From the cell containing the given text, extract its center point as [X, Y] coordinate. 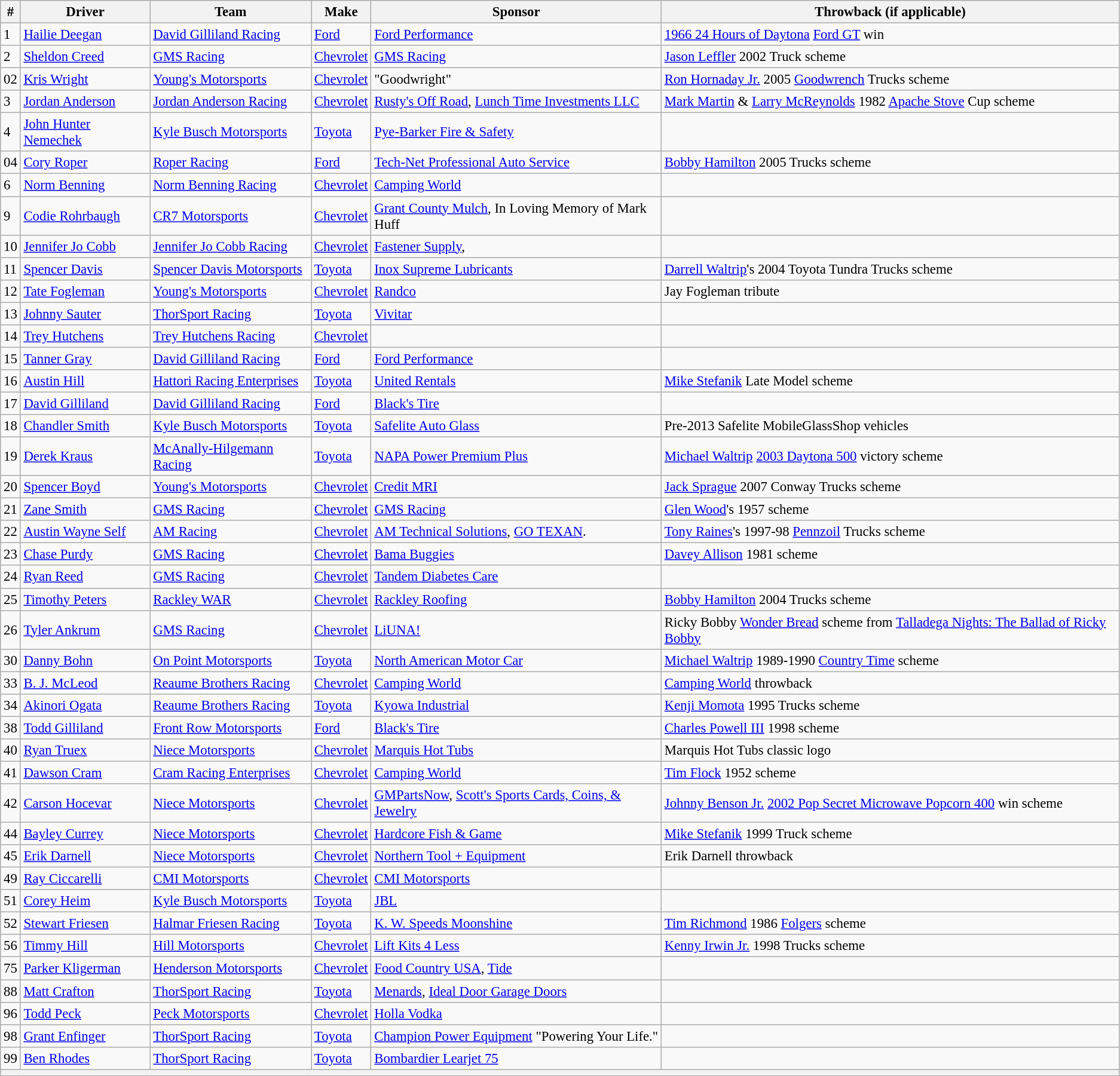
Chase Purdy [85, 554]
1 [11, 35]
Bobby Hamilton 2004 Trucks scheme [890, 599]
45 [11, 856]
Norm Benning Racing [231, 185]
23 [11, 554]
52 [11, 924]
Chandler Smith [85, 426]
Mike Stefanik 1999 Truck scheme [890, 834]
David Gilliland [85, 403]
Bombardier Learjet 75 [516, 1058]
40 [11, 750]
4 [11, 133]
Marquis Hot Tubs [516, 750]
6 [11, 185]
Ryan Truex [85, 750]
Tim Flock 1952 scheme [890, 772]
Kenny Irwin Jr. 1998 Trucks scheme [890, 946]
Carson Hocevar [85, 803]
Henderson Motorsports [231, 968]
Spencer Davis Motorsports [231, 269]
GMPartsNow, Scott's Sports Cards, Coins, & Jewelry [516, 803]
Halmar Friesen Racing [231, 924]
Trey Hutchens [85, 336]
Akinori Ogata [85, 706]
38 [11, 728]
McAnally-Hilgemann Racing [231, 456]
Vivitar [516, 314]
Camping World throwback [890, 683]
Johnny Sauter [85, 314]
Trey Hutchens Racing [231, 336]
Glen Wood's 1957 scheme [890, 510]
12 [11, 291]
Todd Peck [85, 1013]
Kenji Momota 1995 Trucks scheme [890, 706]
Danny Bohn [85, 660]
JBL [516, 901]
Derek Kraus [85, 456]
Fastener Supply, [516, 246]
21 [11, 510]
Jack Sprague 2007 Conway Trucks scheme [890, 487]
Dawson Cram [85, 772]
Erik Darnell [85, 856]
Hardcore Fish & Game [516, 834]
Sheldon Creed [85, 57]
18 [11, 426]
Menards, Ideal Door Garage Doors [516, 991]
Ben Rhodes [85, 1058]
Front Row Motorsports [231, 728]
Hailie Deegan [85, 35]
Bobby Hamilton 2005 Trucks scheme [890, 163]
04 [11, 163]
B. J. McLeod [85, 683]
Rusty's Off Road, Lunch Time Investments LLC [516, 102]
96 [11, 1013]
Northern Tool + Equipment [516, 856]
Marquis Hot Tubs classic logo [890, 750]
56 [11, 946]
Grant County Mulch, In Loving Memory of Mark Huff [516, 216]
Jordan Anderson [85, 102]
Make [341, 12]
10 [11, 246]
20 [11, 487]
Timothy Peters [85, 599]
22 [11, 532]
Cory Roper [85, 163]
88 [11, 991]
Ricky Bobby Wonder Bread scheme from Talladega Nights: The Ballad of Ricky Bobby [890, 630]
LiUNA! [516, 630]
51 [11, 901]
Tandem Diabetes Care [516, 577]
Throwback (if applicable) [890, 12]
Tanner Gray [85, 358]
Ray Ciccarelli [85, 879]
Credit MRI [516, 487]
Michael Waltrip 2003 Daytona 500 victory scheme [890, 456]
Inox Supreme Lubricants [516, 269]
Lift Kits 4 Less [516, 946]
Spencer Davis [85, 269]
Rackley Roofing [516, 599]
Kris Wright [85, 79]
Rackley WAR [231, 599]
Jason Leffler 2002 Truck scheme [890, 57]
49 [11, 879]
Austin Wayne Self [85, 532]
Champion Power Equipment "Powering Your Life." [516, 1036]
Erik Darnell throwback [890, 856]
CR7 Motorsports [231, 216]
Norm Benning [85, 185]
Jay Fogleman tribute [890, 291]
Grant Enfinger [85, 1036]
Tony Raines's 1997-98 Pennzoil Trucks scheme [890, 532]
17 [11, 403]
Driver [85, 12]
Codie Rohrbaugh [85, 216]
13 [11, 314]
19 [11, 456]
Sponsor [516, 12]
30 [11, 660]
Cram Racing Enterprises [231, 772]
Tyler Ankrum [85, 630]
42 [11, 803]
Jennifer Jo Cobb [85, 246]
25 [11, 599]
AM Racing [231, 532]
Mike Stefanik Late Model scheme [890, 381]
Johnny Benson Jr. 2002 Pop Secret Microwave Popcorn 400 win scheme [890, 803]
Jennifer Jo Cobb Racing [231, 246]
United Rentals [516, 381]
44 [11, 834]
Jordan Anderson Racing [231, 102]
16 [11, 381]
34 [11, 706]
Tim Richmond 1986 Folgers scheme [890, 924]
75 [11, 968]
33 [11, 683]
Randco [516, 291]
Bayley Currey [85, 834]
Parker Kligerman [85, 968]
Pye-Barker Fire & Safety [516, 133]
Mark Martin & Larry McReynolds 1982 Apache Stove Cup scheme [890, 102]
K. W. Speeds Moonshine [516, 924]
Hattori Racing Enterprises [231, 381]
Tate Fogleman [85, 291]
Pre-2013 Safelite MobileGlassShop vehicles [890, 426]
AM Technical Solutions, GO TEXAN. [516, 532]
# [11, 12]
Zane Smith [85, 510]
24 [11, 577]
Corey Heim [85, 901]
99 [11, 1058]
John Hunter Nemechek [85, 133]
Timmy Hill [85, 946]
Safelite Auto Glass [516, 426]
Team [231, 12]
Darrell Waltrip's 2004 Toyota Tundra Trucks scheme [890, 269]
Stewart Friesen [85, 924]
15 [11, 358]
Matt Crafton [85, 991]
NAPA Power Premium Plus [516, 456]
9 [11, 216]
Peck Motorsports [231, 1013]
02 [11, 79]
Michael Waltrip 1989-1990 Country Time scheme [890, 660]
Davey Allison 1981 scheme [890, 554]
11 [11, 269]
Charles Powell III 1998 scheme [890, 728]
26 [11, 630]
Kyowa Industrial [516, 706]
Bama Buggies [516, 554]
Austin Hill [85, 381]
"Goodwright" [516, 79]
On Point Motorsports [231, 660]
Holla Vodka [516, 1013]
Roper Racing [231, 163]
North American Motor Car [516, 660]
Tech-Net Professional Auto Service [516, 163]
Todd Gilliland [85, 728]
3 [11, 102]
98 [11, 1036]
1966 24 Hours of Daytona Ford GT win [890, 35]
41 [11, 772]
Hill Motorsports [231, 946]
Spencer Boyd [85, 487]
Food Country USA, Tide [516, 968]
14 [11, 336]
Ryan Reed [85, 577]
2 [11, 57]
Ron Hornaday Jr. 2005 Goodwrench Trucks scheme [890, 79]
